For the text-containing cell, return its midpoint in [X, Y] coordinate format. 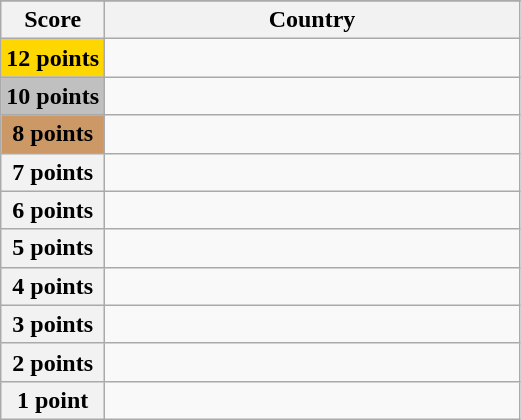
Country [312, 20]
8 points [53, 134]
7 points [53, 172]
Score [53, 20]
5 points [53, 248]
10 points [53, 96]
4 points [53, 286]
12 points [53, 58]
1 point [53, 400]
2 points [53, 362]
6 points [53, 210]
3 points [53, 324]
